Capture the cell that displays the provided text and extract its [x, y] central coordinate. 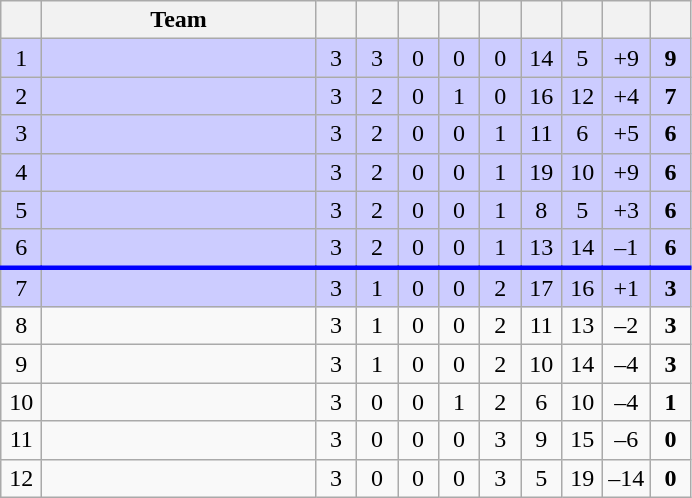
+1 [626, 287]
Team [179, 20]
+5 [626, 134]
4 [22, 172]
+4 [626, 96]
15 [582, 440]
–1 [626, 248]
–6 [626, 440]
+3 [626, 210]
17 [542, 287]
–2 [626, 326]
–14 [626, 478]
